Determine the (x, y) coordinate at the center of the cell enclosing the given text.  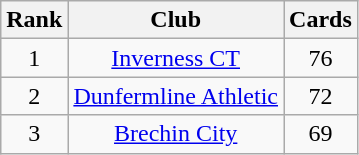
Dunfermline Athletic (176, 96)
76 (321, 58)
2 (34, 96)
Rank (34, 20)
72 (321, 96)
69 (321, 134)
1 (34, 58)
Club (176, 20)
Brechin City (176, 134)
Inverness CT (176, 58)
3 (34, 134)
Cards (321, 20)
